Scan for the cell matching the given text and deliver its [X, Y] coordinate at center. 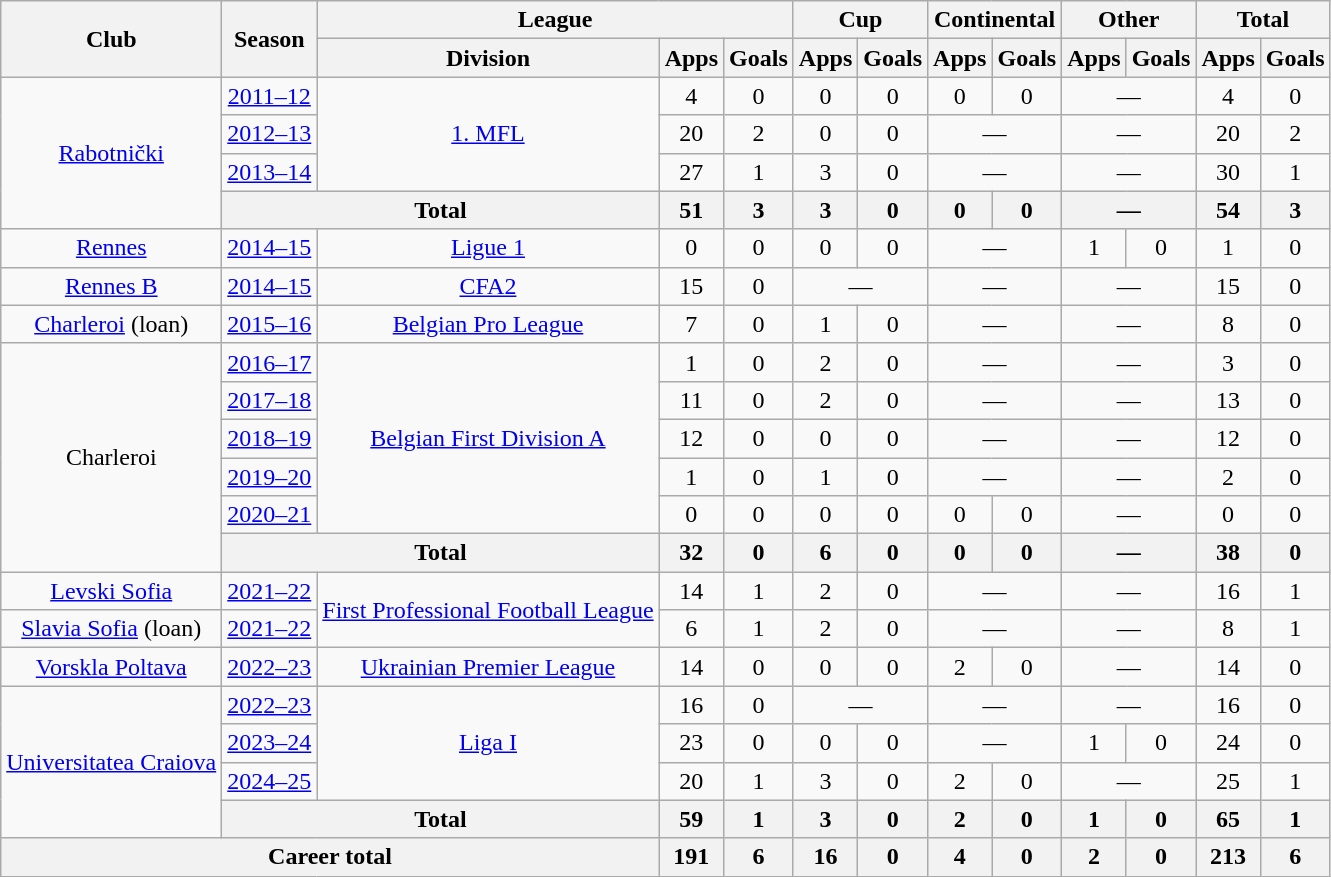
2023–24 [270, 743]
Career total [330, 857]
24 [1228, 743]
2024–25 [270, 781]
Continental [995, 20]
Ukrainian Premier League [488, 667]
54 [1228, 210]
2011–12 [270, 96]
Cup [860, 20]
Vorskla Poltava [112, 667]
Belgian Pro League [488, 324]
CFA2 [488, 286]
Season [270, 39]
2012–13 [270, 134]
213 [1228, 857]
2019–20 [270, 477]
2018–19 [270, 438]
7 [691, 324]
Rabotnički [112, 153]
65 [1228, 819]
191 [691, 857]
59 [691, 819]
2016–17 [270, 362]
Liga I [488, 743]
First Professional Football League [488, 610]
13 [1228, 400]
2015–16 [270, 324]
2013–14 [270, 172]
Slavia Sofia (loan) [112, 629]
Division [488, 58]
2017–18 [270, 400]
Charleroi [112, 457]
Club [112, 39]
League [556, 20]
30 [1228, 172]
Charleroi (loan) [112, 324]
51 [691, 210]
Rennes [112, 248]
25 [1228, 781]
38 [1228, 553]
Ligue 1 [488, 248]
32 [691, 553]
Other [1129, 20]
2020–21 [270, 515]
27 [691, 172]
Belgian First Division A [488, 438]
Levski Sofia [112, 591]
23 [691, 743]
11 [691, 400]
Universitatea Craiova [112, 762]
Rennes B [112, 286]
1. MFL [488, 134]
